Detect which cell encompasses the target text, then output its (x, y) center coordinate. 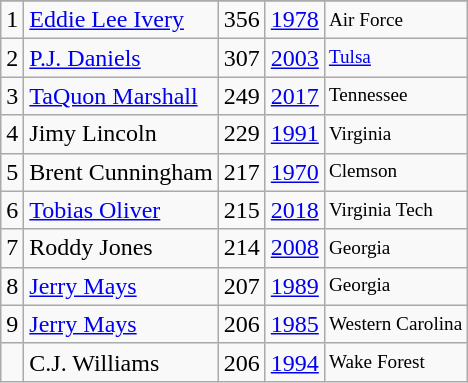
TaQuon Marshall (121, 96)
215 (242, 210)
217 (242, 172)
9 (12, 324)
Air Force (395, 20)
229 (242, 134)
1978 (294, 20)
2017 (294, 96)
Western Carolina (395, 324)
Tobias Oliver (121, 210)
207 (242, 286)
2008 (294, 248)
Clemson (395, 172)
214 (242, 248)
5 (12, 172)
Wake Forest (395, 362)
2 (12, 58)
2003 (294, 58)
Roddy Jones (121, 248)
3 (12, 96)
6 (12, 210)
249 (242, 96)
Tulsa (395, 58)
Brent Cunningham (121, 172)
356 (242, 20)
1 (12, 20)
1991 (294, 134)
Eddie Lee Ivery (121, 20)
1970 (294, 172)
Virginia (395, 134)
1985 (294, 324)
4 (12, 134)
Jimy Lincoln (121, 134)
7 (12, 248)
1989 (294, 286)
2018 (294, 210)
1994 (294, 362)
8 (12, 286)
C.J. Williams (121, 362)
Virginia Tech (395, 210)
307 (242, 58)
P.J. Daniels (121, 58)
Tennessee (395, 96)
